Determine the (x, y) coordinate at the center of the cell enclosing the given text.  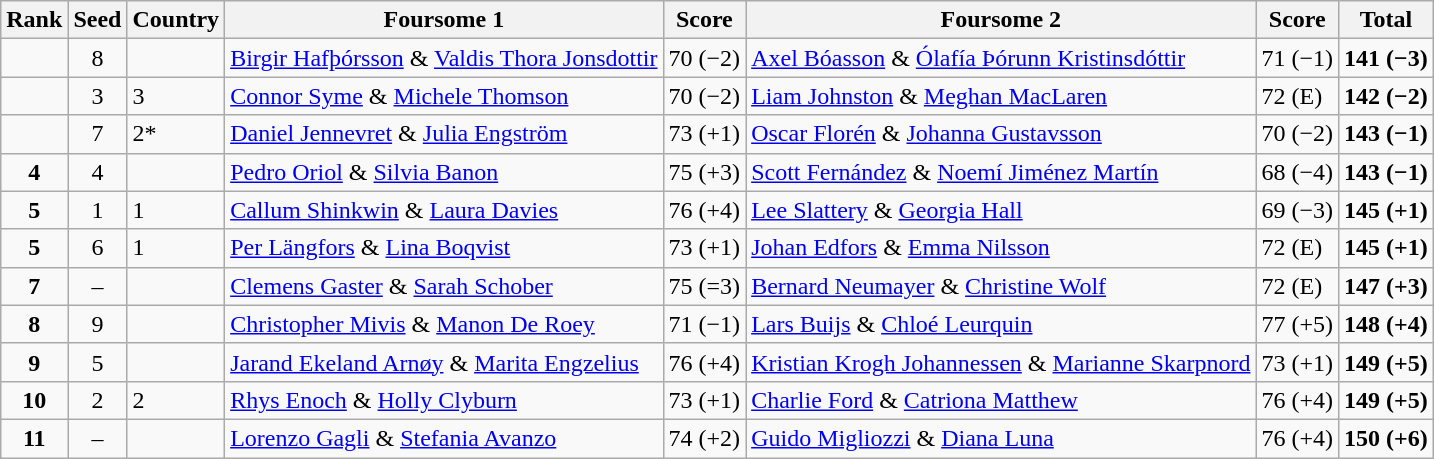
Pedro Oriol & Silvia Banon (444, 172)
Liam Johnston & Meghan MacLaren (1001, 96)
Guido Migliozzi & Diana Luna (1001, 438)
68 (−4) (1298, 172)
Foursome 2 (1001, 20)
Rhys Enoch & Holly Clyburn (444, 400)
Rank (34, 20)
Per Längfors & Lina Boqvist (444, 248)
Birgir Hafþórsson & Valdis Thora Jonsdottir (444, 58)
Country (176, 20)
Lee Slattery & Georgia Hall (1001, 210)
77 (+5) (1298, 324)
Foursome 1 (444, 20)
Scott Fernández & Noemí Jiménez Martín (1001, 172)
2* (176, 134)
142 (−2) (1386, 96)
11 (34, 438)
Lars Buijs & Chloé Leurquin (1001, 324)
Charlie Ford & Catriona Matthew (1001, 400)
69 (−3) (1298, 210)
Total (1386, 20)
141 (−3) (1386, 58)
Lorenzo Gagli & Stefania Avanzo (444, 438)
150 (+6) (1386, 438)
Connor Syme & Michele Thomson (444, 96)
148 (+4) (1386, 324)
Jarand Ekeland Arnøy & Marita Engzelius (444, 362)
Oscar Florén & Johanna Gustavsson (1001, 134)
Johan Edfors & Emma Nilsson (1001, 248)
75 (=3) (704, 286)
147 (+3) (1386, 286)
Axel Bóasson & Ólafía Þórunn Kristinsdóttir (1001, 58)
Kristian Krogh Johannessen & Marianne Skarpnord (1001, 362)
Christopher Mivis & Manon De Roey (444, 324)
74 (+2) (704, 438)
10 (34, 400)
Seed (98, 20)
6 (98, 248)
Clemens Gaster & Sarah Schober (444, 286)
Callum Shinkwin & Laura Davies (444, 210)
Daniel Jennevret & Julia Engström (444, 134)
75 (+3) (704, 172)
Bernard Neumayer & Christine Wolf (1001, 286)
